From the cell containing the given text, extract its center point as [x, y] coordinate. 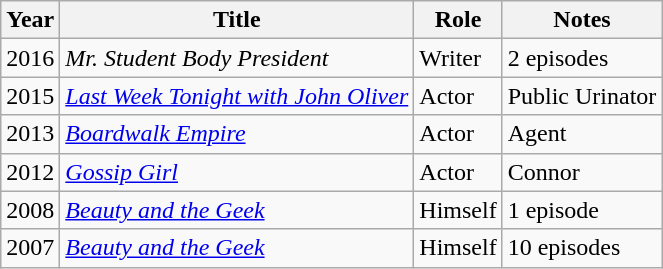
Agent [582, 134]
2008 [30, 210]
Connor [582, 172]
Last Week Tonight with John Oliver [237, 96]
10 episodes [582, 248]
Role [458, 20]
2016 [30, 58]
2007 [30, 248]
Title [237, 20]
Public Urinator [582, 96]
Mr. Student Body President [237, 58]
Boardwalk Empire [237, 134]
2015 [30, 96]
2013 [30, 134]
2012 [30, 172]
Gossip Girl [237, 172]
Year [30, 20]
Writer [458, 58]
Notes [582, 20]
1 episode [582, 210]
2 episodes [582, 58]
